Return (x, y) of the center of cell containing provided text 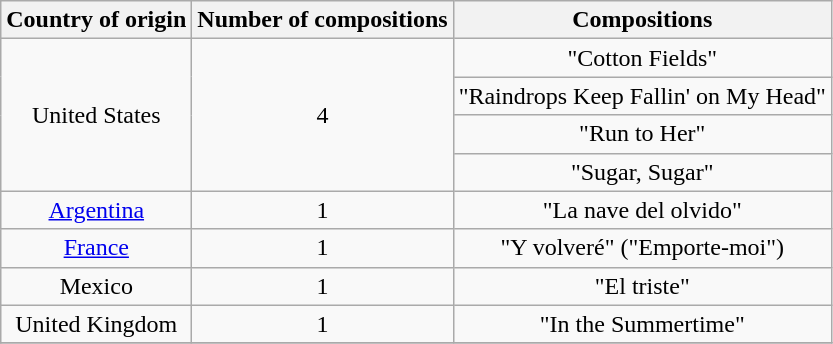
Number of compositions (322, 20)
France (96, 248)
"Sugar, Sugar" (642, 172)
"El triste" (642, 286)
"In the Summertime" (642, 324)
"Y volveré" ("Emporte-moi") (642, 248)
United Kingdom (96, 324)
"Cotton Fields" (642, 58)
Compositions (642, 20)
"La nave del olvido" (642, 210)
Argentina (96, 210)
Mexico (96, 286)
Country of origin (96, 20)
"Run to Her" (642, 134)
"Raindrops Keep Fallin' on My Head" (642, 96)
4 (322, 115)
United States (96, 115)
